Return the [X, Y] coordinate for the center point of the cell that contains the specified text.  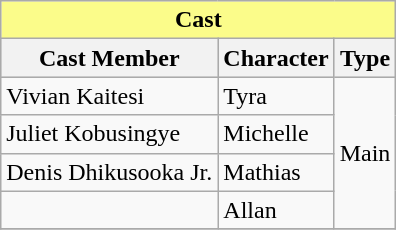
Denis Dhikusooka Jr. [110, 172]
Cast [198, 20]
Character [276, 58]
Tyra [276, 96]
Michelle [276, 134]
Juliet Kobusingye [110, 134]
Allan [276, 210]
Cast Member [110, 58]
Mathias [276, 172]
Type [365, 58]
Main [365, 153]
Vivian Kaitesi [110, 96]
